Search for the cell housing the specified text and yield its [x, y] center coordinate. 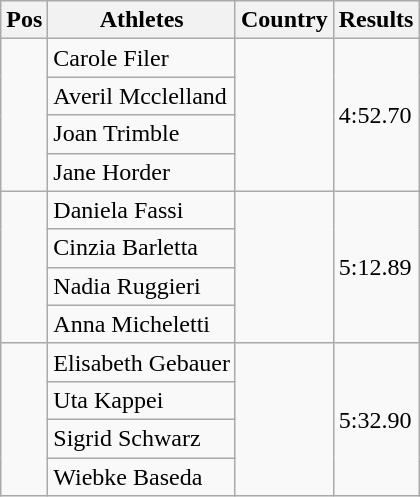
Elisabeth Gebauer [142, 362]
Jane Horder [142, 172]
Carole Filer [142, 58]
5:12.89 [376, 267]
Uta Kappei [142, 400]
Nadia Ruggieri [142, 286]
Anna Micheletti [142, 324]
Wiebke Baseda [142, 477]
Country [284, 20]
Results [376, 20]
Averil Mcclelland [142, 96]
Athletes [142, 20]
4:52.70 [376, 115]
Sigrid Schwarz [142, 438]
Daniela Fassi [142, 210]
Cinzia Barletta [142, 248]
Joan Trimble [142, 134]
5:32.90 [376, 419]
Pos [24, 20]
